Output the (x, y) coordinate of the center of the cell containing the given text.  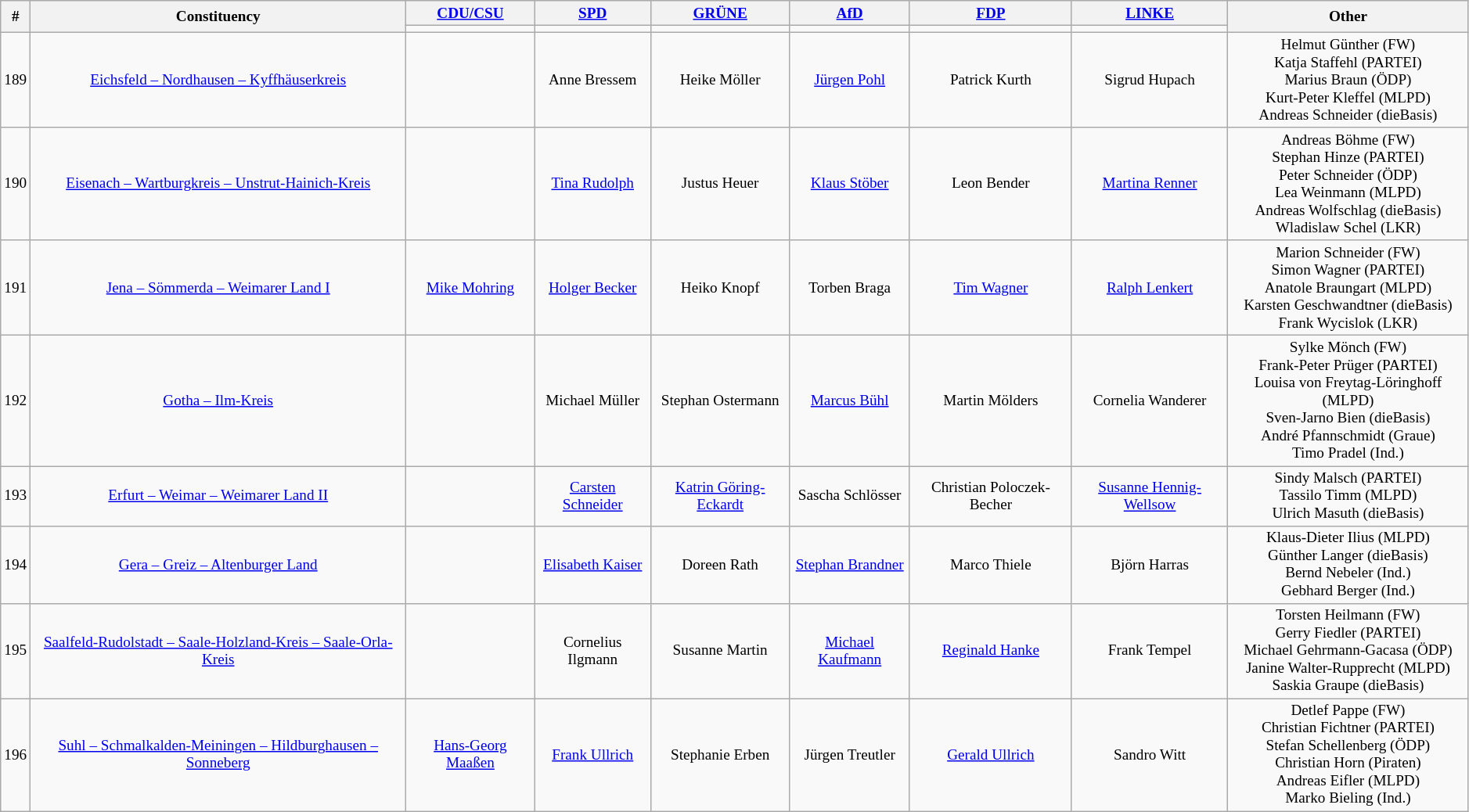
Jena – Sömmerda – Weimarer Land I (218, 288)
191 (16, 288)
Anne Bressem (592, 80)
# (16, 17)
Frank Tempel (1149, 651)
Katrin Göring-Eckardt (720, 496)
LINKE (1149, 13)
Stephan Ostermann (720, 401)
Doreen Rath (720, 565)
Erfurt – Weimar – Weimarer Land II (218, 496)
Susanne Martin (720, 651)
Sigrud Hupach (1149, 80)
Reginald Hanke (991, 651)
Michael Müller (592, 401)
Gotha – Ilm-Kreis (218, 401)
Tim Wagner (991, 288)
Torben Braga (850, 288)
Eisenach – Wartburgkreis – Unstrut-Hainich-Kreis (218, 184)
Sandro Witt (1149, 755)
Cornelia Wanderer (1149, 401)
Tina Rudolph (592, 184)
Eichsfeld – Nordhausen – Kyffhäuserkreis (218, 80)
Stephan Brandner (850, 565)
Martin Mölders (991, 401)
Hans-Georg Maaßen (470, 755)
192 (16, 401)
Andreas Böhme (FW)Stephan Hinze (PARTEI)Peter Schneider (ÖDP)Lea Weinmann (MLPD)Andreas Wolfschlag (dieBasis)Wladislaw Schel (LKR) (1348, 184)
Marco Thiele (991, 565)
Patrick Kurth (991, 80)
Gera – Greiz – Altenburger Land (218, 565)
Heike Möller (720, 80)
Elisabeth Kaiser (592, 565)
Other (1348, 17)
Cornelius Ilgmann (592, 651)
Klaus Stöber (850, 184)
Jürgen Pohl (850, 80)
Holger Becker (592, 288)
Constituency (218, 17)
194 (16, 565)
Leon Bender (991, 184)
Torsten Heilmann (FW)Gerry Fiedler (PARTEI)Michael Gehrmann-Gacasa (ÖDP)Janine Walter-Rupprecht (MLPD)Saskia Graupe (dieBasis) (1348, 651)
SPD (592, 13)
Klaus-Dieter Ilius (MLPD)Günther Langer (dieBasis)Bernd Nebeler (Ind.)Gebhard Berger (Ind.) (1348, 565)
AfD (850, 13)
Sylke Mönch (FW)Frank-Peter Prüger (PARTEI)Louisa von Freytag-Löringhoff (MLPD)Sven-Jarno Bien (dieBasis)André Pfannschmidt (Graue)Timo Pradel (Ind.) (1348, 401)
GRÜNE (720, 13)
Frank Ullrich (592, 755)
Marcus Bühl (850, 401)
195 (16, 651)
Helmut Günther (FW)Katja Staffehl (PARTEI)Marius Braun (ÖDP)Kurt-Peter Kleffel (MLPD)Andreas Schneider (dieBasis) (1348, 80)
Gerald Ullrich (991, 755)
Susanne Hennig-Wellsow (1149, 496)
Sascha Schlösser (850, 496)
Suhl – Schmalkalden-Meiningen – Hildburghausen – Sonneberg (218, 755)
196 (16, 755)
Björn Harras (1149, 565)
189 (16, 80)
Michael Kaufmann (850, 651)
193 (16, 496)
Carsten Schneider (592, 496)
Mike Mohring (470, 288)
Marion Schneider (FW)Simon Wagner (PARTEI)Anatole Braungart (MLPD)Karsten Geschwandtner (dieBasis)Frank Wycislok (LKR) (1348, 288)
Sindy Malsch (PARTEI)Tassilo Timm (MLPD)Ulrich Masuth (dieBasis) (1348, 496)
Christian Poloczek-Becher (991, 496)
Justus Heuer (720, 184)
190 (16, 184)
Martina Renner (1149, 184)
FDP (991, 13)
CDU/CSU (470, 13)
Stephanie Erben (720, 755)
Heiko Knopf (720, 288)
Saalfeld-Rudolstadt – Saale-Holzland-Kreis – Saale-Orla-Kreis (218, 651)
Ralph Lenkert (1149, 288)
Jürgen Treutler (850, 755)
Detlef Pappe (FW)Christian Fichtner (PARTEI)Stefan Schellenberg (ÖDP)Christian Horn (Piraten)Andreas Eifler (MLPD)Marko Bieling (Ind.) (1348, 755)
